Pinpoint the cell where the given text exists, returning its [x, y] midpoint coordinate. 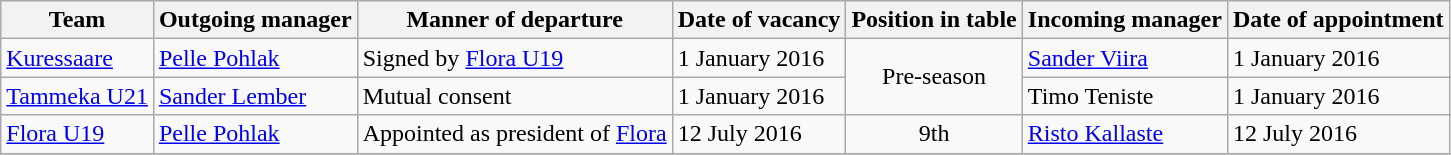
Date of vacancy [759, 20]
Sander Viira [1124, 58]
9th [934, 134]
Sander Lember [255, 96]
Risto Kallaste [1124, 134]
Flora U19 [78, 134]
Tammeka U21 [78, 96]
Appointed as president of Flora [514, 134]
Signed by Flora U19 [514, 58]
Date of appointment [1338, 20]
Kuressaare [78, 58]
Incoming manager [1124, 20]
Outgoing manager [255, 20]
Mutual consent [514, 96]
Team [78, 20]
Timo Teniste [1124, 96]
Position in table [934, 20]
Manner of departure [514, 20]
Pre-season [934, 77]
